Find where the given text appears and provide that cell's center as [X, Y] coordinate. 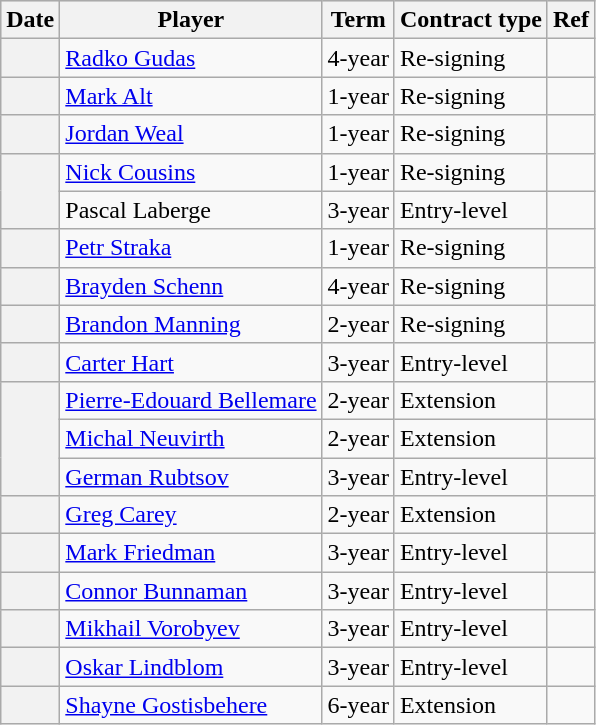
Brandon Manning [191, 324]
Brayden Schenn [191, 286]
Radko Gudas [191, 58]
Carter Hart [191, 362]
Player [191, 20]
Contract type [470, 20]
6-year [358, 705]
Michal Neuvirth [191, 438]
German Rubtsov [191, 477]
Jordan Weal [191, 134]
Ref [570, 20]
Pascal Laberge [191, 210]
Term [358, 20]
Mikhail Vorobyev [191, 629]
Mark Friedman [191, 553]
Mark Alt [191, 96]
Date [30, 20]
Petr Straka [191, 248]
Shayne Gostisbehere [191, 705]
Nick Cousins [191, 172]
Connor Bunnaman [191, 591]
Greg Carey [191, 515]
Pierre-Edouard Bellemare [191, 400]
Oskar Lindblom [191, 667]
